From the cell containing the given text, extract its center point as (x, y) coordinate. 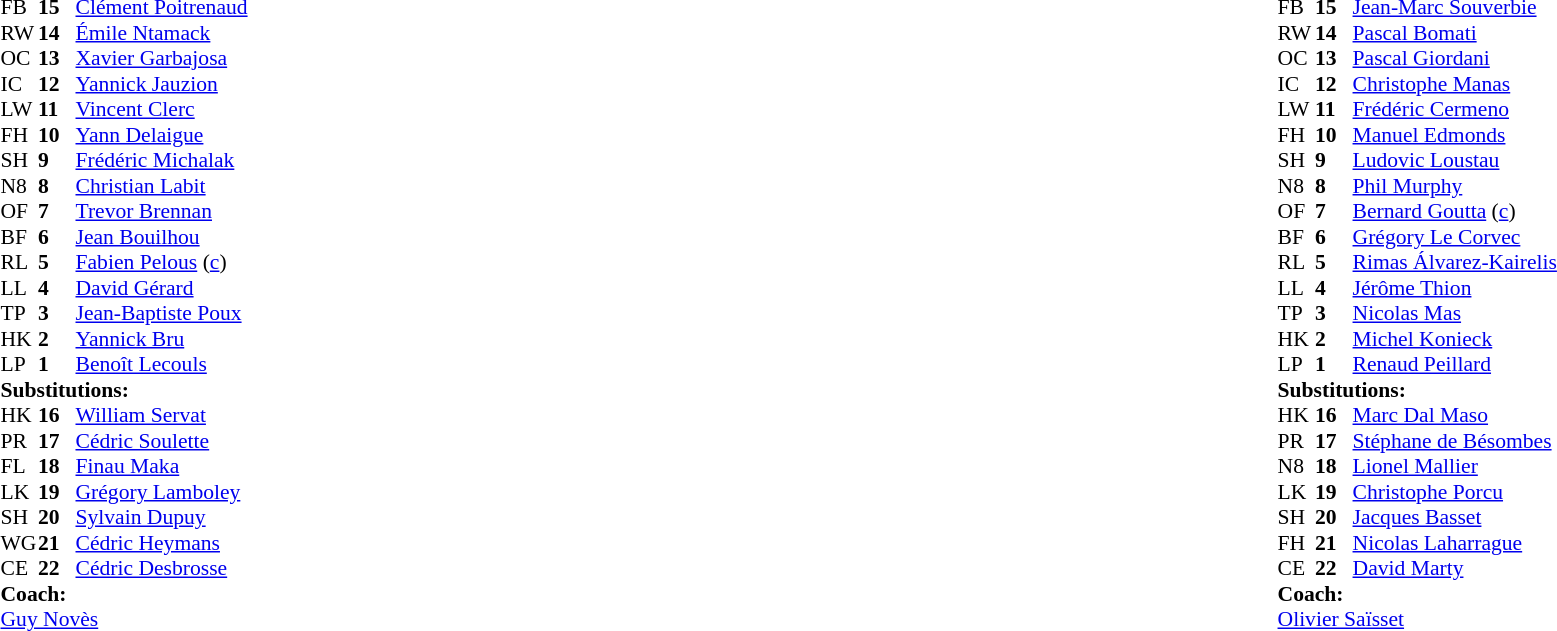
Christophe Porcu (1455, 492)
Vincent Clerc (162, 109)
Yannick Jauzion (162, 84)
Phil Murphy (1455, 186)
Trevor Brennan (162, 211)
Benoît Lecouls (162, 365)
Pascal Giordani (1455, 59)
Sylvain Dupuy (162, 517)
Jean-Baptiste Poux (162, 313)
Yann Delaigue (162, 135)
Finau Maka (162, 467)
Cédric Heymans (162, 543)
Cédric Desbrosse (162, 569)
Nicolas Laharrague (1455, 543)
FL (19, 467)
Frédéric Cermeno (1455, 109)
Michel Konieck (1455, 339)
Cédric Soulette (162, 441)
WG (19, 543)
Stéphane de Bésombes (1455, 441)
Ludovic Loustau (1455, 161)
Pascal Bomati (1455, 33)
William Servat (162, 415)
David Gérard (162, 288)
Frédéric Michalak (162, 161)
Bernard Goutta (c) (1455, 211)
Yannick Bru (162, 339)
Xavier Garbajosa (162, 59)
Christian Labit (162, 186)
Fabien Pelous (c) (162, 263)
Jacques Basset (1455, 517)
Rimas Álvarez-Kairelis (1455, 263)
Grégory Le Corvec (1455, 237)
Christophe Manas (1455, 84)
David Marty (1455, 569)
Émile Ntamack (162, 33)
Lionel Mallier (1455, 467)
Nicolas Mas (1455, 313)
Manuel Edmonds (1455, 135)
Jérôme Thion (1455, 288)
Renaud Peillard (1455, 365)
Jean Bouilhou (162, 237)
Grégory Lamboley (162, 492)
Marc Dal Maso (1455, 415)
